Provide the (x, y) coordinate of the cell's center where the given text is located.  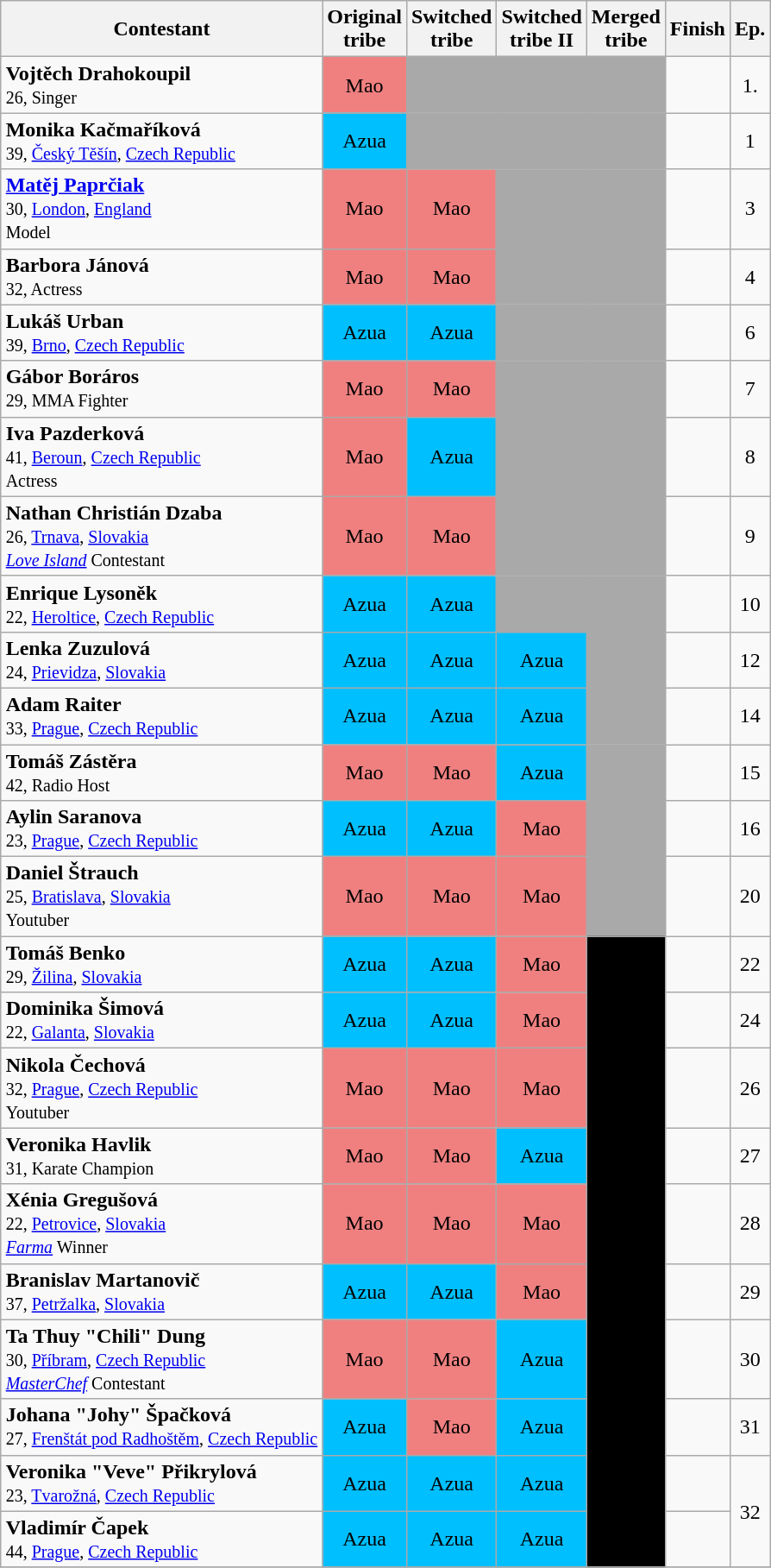
Finish (697, 29)
12 (749, 659)
Tomáš Zástěra42, Radio Host (162, 771)
Enrique Lysoněk22, Heroltice, Czech Republic (162, 604)
7 (749, 388)
Switched tribe II (542, 29)
Contestant (162, 29)
Daniel Štrauch25, Bratislava, SlovakiaYoutuber (162, 897)
29 (749, 1291)
Gábor Boráros29, MMA Fighter (162, 388)
6 (749, 333)
1 (749, 142)
Barbora Jánová32, Actress (162, 276)
27 (749, 1156)
32 (749, 1511)
Vladimír Čapek44, Prague, Czech Republic (162, 1540)
3 (749, 209)
15 (749, 771)
Iva Pazderková41, Beroun, Czech RepublicActress (162, 457)
31 (749, 1427)
Adam Raiter33, Prague, Czech Republic (162, 716)
Ep. (749, 29)
Veronika Havlik31, Karate Champion (162, 1156)
28 (749, 1224)
1. (749, 85)
Aylin Saranova23, Prague, Czech Republic (162, 828)
Branislav Martanovič37, Petržalka, Slovakia (162, 1291)
4 (749, 276)
Lukáš Urban39, Brno, Czech Republic (162, 333)
Veronika "Veve" Přikrylová23, Tvarožná, Czech Republic (162, 1483)
Tomáš Benko29, Žilina, Slovakia (162, 965)
26 (749, 1088)
Merged tribe (626, 29)
Lenka Zuzulová24, Prievidza, Slovakia (162, 659)
Vojtěch Drahokoupil26, Singer (162, 85)
10 (749, 604)
Nikola Čechová32, Prague, Czech RepublicYoutuber (162, 1088)
14 (749, 716)
Original tribe (365, 29)
Switched tribe (451, 29)
22 (749, 965)
Nathan Christián Dzaba26, Trnava, SlovakiaLove Island Contestant (162, 536)
9 (749, 536)
24 (749, 1020)
Monika Kačmaříková39, Český Těšín, Czech Republic (162, 142)
Johana "Johy" Špačková27, Frenštát pod Radhoštěm, Czech Republic (162, 1427)
20 (749, 897)
30 (749, 1359)
Dominika Šimová22, Galanta, Slovakia (162, 1020)
Ta Thuy "Chili" Dung30, Příbram, Czech RepublicMasterChef Contestant (162, 1359)
Xénia Gregušová22, Petrovice, SlovakiaFarma Winner (162, 1224)
Matěj Paprčiak30, London, EnglandModel (162, 209)
8 (749, 457)
16 (749, 828)
